Pinpoint the cell where the given text exists, returning its [x, y] midpoint coordinate. 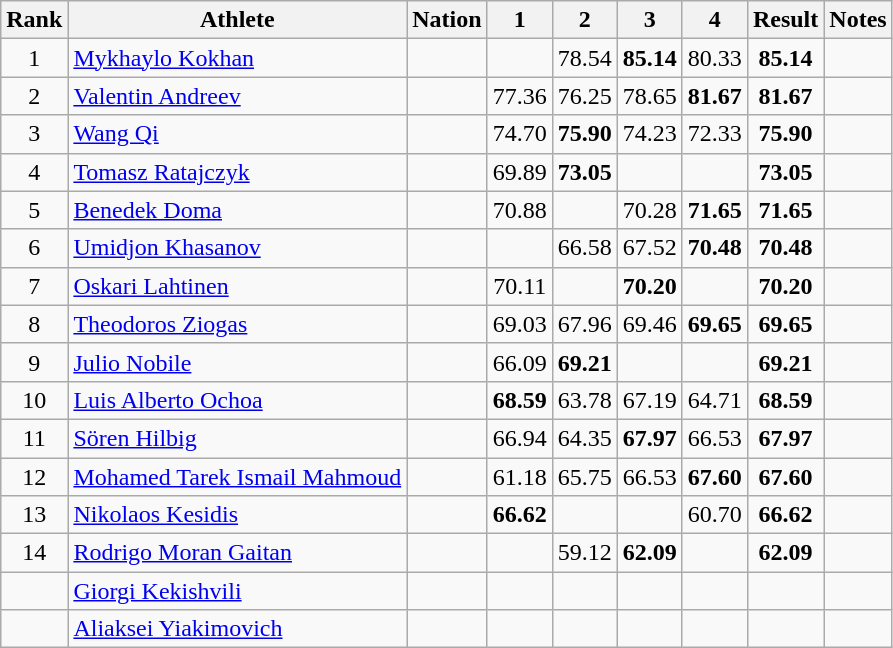
Julio Nobile [238, 362]
60.70 [714, 515]
Athlete [238, 20]
12 [34, 477]
74.70 [520, 134]
Rank [34, 20]
Theodoros Ziogas [238, 324]
77.36 [520, 96]
78.65 [650, 96]
64.35 [584, 438]
70.28 [650, 210]
67.96 [584, 324]
Umidjon Khasanov [238, 248]
Result [785, 20]
Valentin Andreev [238, 96]
80.33 [714, 58]
13 [34, 515]
74.23 [650, 134]
Mohamed Tarek Ismail Mahmoud [238, 477]
69.46 [650, 324]
6 [34, 248]
70.88 [520, 210]
64.71 [714, 400]
59.12 [584, 553]
7 [34, 286]
Luis Alberto Ochoa [238, 400]
66.94 [520, 438]
Wang Qi [238, 134]
Sören Hilbig [238, 438]
11 [34, 438]
67.52 [650, 248]
61.18 [520, 477]
66.58 [584, 248]
Tomasz Ratajczyk [238, 172]
9 [34, 362]
65.75 [584, 477]
Notes [858, 20]
Benedek Doma [238, 210]
5 [34, 210]
67.19 [650, 400]
78.54 [584, 58]
Oskari Lahtinen [238, 286]
66.09 [520, 362]
69.03 [520, 324]
Nation [447, 20]
76.25 [584, 96]
72.33 [714, 134]
63.78 [584, 400]
Rodrigo Moran Gaitan [238, 553]
70.11 [520, 286]
10 [34, 400]
Mykhaylo Kokhan [238, 58]
Nikolaos Kesidis [238, 515]
69.89 [520, 172]
14 [34, 553]
Aliaksei Yiakimovich [238, 629]
8 [34, 324]
Giorgi Kekishvili [238, 591]
